Detect which cell encompasses the target text, then output its [X, Y] center coordinate. 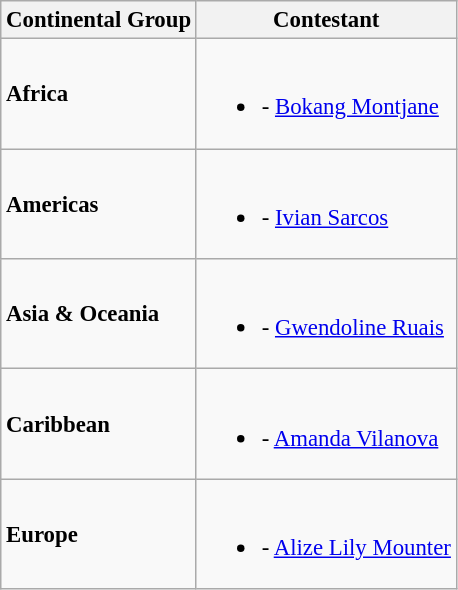
Africa [99, 94]
- Alize Lily Mounter [326, 534]
- Ivian Sarcos [326, 204]
- Gwendoline Ruais [326, 314]
- Amanda Vilanova [326, 424]
Asia & Oceania [99, 314]
Europe [99, 534]
Contestant [326, 20]
Caribbean [99, 424]
Continental Group [99, 20]
- Bokang Montjane [326, 94]
Americas [99, 204]
